Identify which cell holds the provided text, then report its (X, Y) central coordinate. 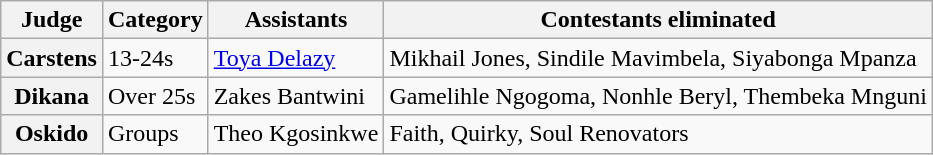
Theo Kgosinkwe (296, 134)
Category (155, 20)
Toya Delazy (296, 58)
Mikhail Jones, Sindile Mavimbela, Siyabonga Mpanza (658, 58)
Over 25s (155, 96)
Contestants eliminated (658, 20)
Dikana (52, 96)
Zakes Bantwini (296, 96)
Judge (52, 20)
Carstens (52, 58)
Faith, Quirky, Soul Renovators (658, 134)
13-24s (155, 58)
Assistants (296, 20)
Gamelihle Ngogoma, Nonhle Beryl, Thembeka Mnguni (658, 96)
Oskido (52, 134)
Groups (155, 134)
